Return the [x, y] coordinate for the center point of the cell that contains the specified text.  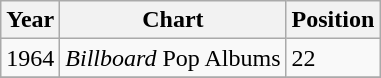
Billboard Pop Albums [173, 58]
22 [333, 58]
Position [333, 20]
Chart [173, 20]
Year [30, 20]
1964 [30, 58]
